Output the (x, y) coordinate of the center of the cell containing the given text.  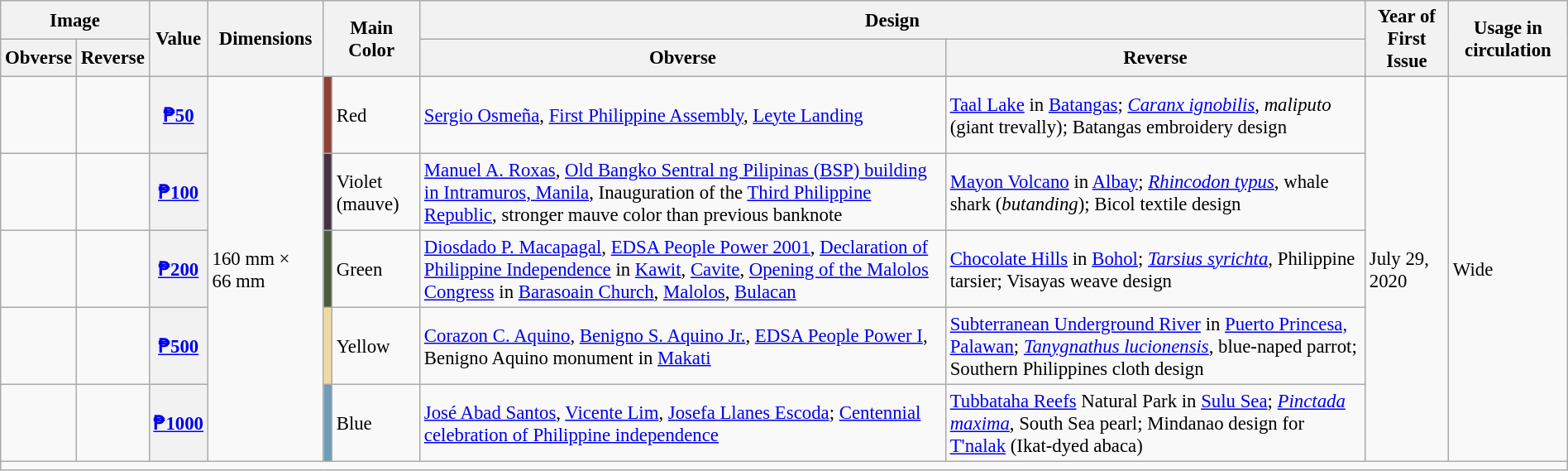
Usage in circulation (1508, 39)
July 29, 2020 (1406, 268)
Sergio Osmeña, First Philippine Assembly, Leyte Landing (683, 114)
Corazon C. Aquino, Benigno S. Aquino Jr., EDSA People Power I, Benigno Aquino monument in Makati (683, 346)
Year of First Issue (1406, 39)
₱200 (179, 268)
Tubbataha Reefs Natural Park in Sulu Sea; Pinctada maxima, South Sea pearl; Mindanao design for T'nalak (Ikat-dyed abaca) (1154, 422)
₱1000 (179, 422)
Image (74, 20)
Value (179, 39)
₱100 (179, 192)
₱500 (179, 346)
₱50 (179, 114)
Yellow (375, 346)
Mayon Volcano in Albay; Rhincodon typus, whale shark (butanding); Bicol textile design (1154, 192)
Subterranean Underground River in Puerto Princesa, Palawan; Tanygnathus lucionensis, blue-naped parrot; Southern Philippines cloth design (1154, 346)
Blue (375, 422)
Taal Lake in Batangas; Caranx ignobilis, maliputo (giant trevally); Batangas embroidery design (1154, 114)
Wide (1508, 268)
Main Color (372, 39)
José Abad Santos, Vicente Lim, Josefa Llanes Escoda; Centennial celebration of Philippine independence (683, 422)
Green (375, 268)
Design (893, 20)
Violet (mauve) (375, 192)
Dimensions (265, 39)
160 mm × 66 mm (265, 268)
Chocolate Hills in Bohol; Tarsius syrichta, Philippine tarsier; Visayas weave design (1154, 268)
Red (375, 114)
